From the cell containing the given text, extract its center point as (X, Y) coordinate. 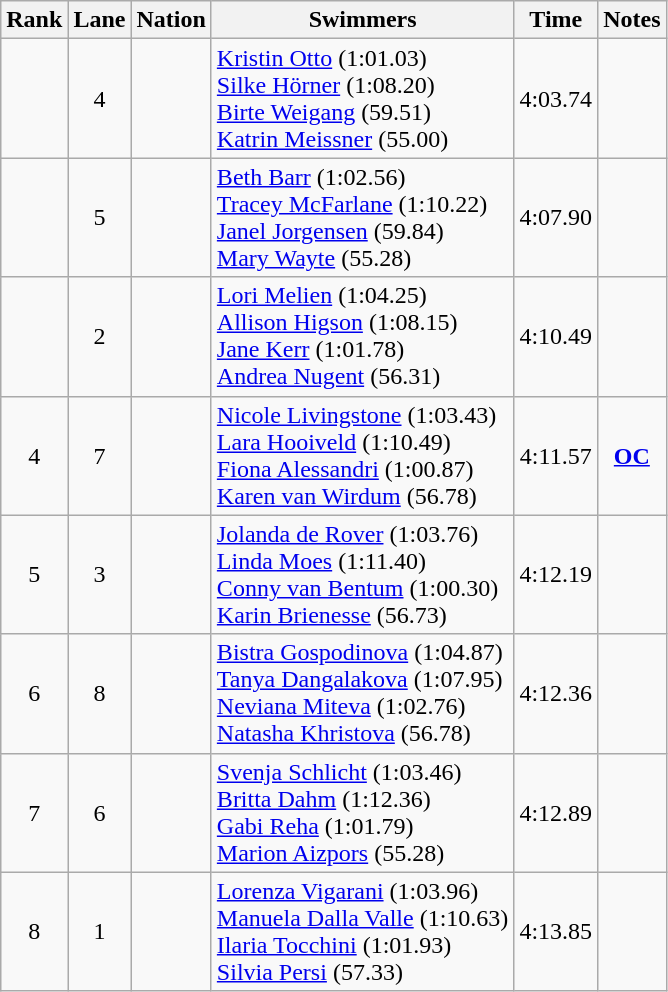
Svenja Schlicht (1:03.46)Britta Dahm (1:12.36)Gabi Reha (1:01.79)Marion Aizpors (55.28) (362, 812)
2 (100, 336)
Lorenza Vigarani (1:03.96)Manuela Dalla Valle (1:10.63)Ilaria Tocchini (1:01.93)Silvia Persi (57.33) (362, 932)
Lane (100, 20)
OC (632, 456)
1 (100, 932)
Bistra Gospodinova (1:04.87)Tanya Dangalakova (1:07.95)Neviana Miteva (1:02.76)Natasha Khristova (56.78) (362, 694)
Beth Barr (1:02.56)Tracey McFarlane (1:10.22)Janel Jorgensen (59.84)Mary Wayte (55.28) (362, 218)
Kristin Otto (1:01.03)Silke Hörner (1:08.20)Birte Weigang (59.51)Katrin Meissner (55.00) (362, 98)
4:12.89 (556, 812)
4:12.36 (556, 694)
Nicole Livingstone (1:03.43)Lara Hooiveld (1:10.49)Fiona Alessandri (1:00.87)Karen van Wirdum (56.78) (362, 456)
4:13.85 (556, 932)
4:03.74 (556, 98)
3 (100, 574)
Time (556, 20)
4:11.57 (556, 456)
Notes (632, 20)
Nation (171, 20)
Lori Melien (1:04.25)Allison Higson (1:08.15)Jane Kerr (1:01.78)Andrea Nugent (56.31) (362, 336)
4:10.49 (556, 336)
Swimmers (362, 20)
Jolanda de Rover (1:03.76)Linda Moes (1:11.40)Conny van Bentum (1:00.30)Karin Brienesse (56.73) (362, 574)
4:07.90 (556, 218)
Rank (34, 20)
4:12.19 (556, 574)
